From the cell containing the given text, extract its center point as [x, y] coordinate. 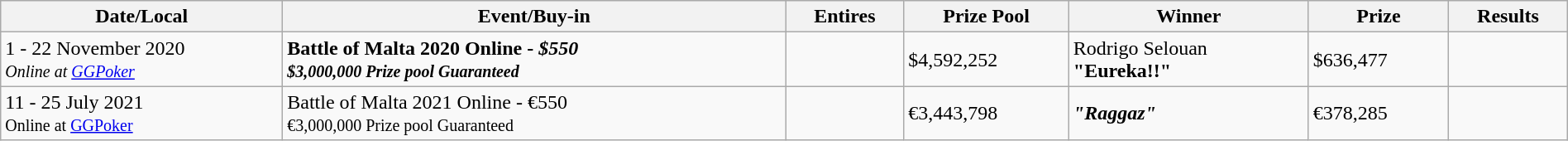
$4,592,252 [986, 60]
Date/Local [142, 17]
1 - 22 November 2020Online at GGPoker [142, 60]
Prize Pool [986, 17]
Entires [845, 17]
Event/Buy-in [534, 17]
Battle of Malta 2021 Online - €550€3,000,000 Prize pool Guaranteed [534, 113]
"Raggaz" [1188, 113]
€378,285 [1378, 113]
€3,443,798 [986, 113]
11 - 25 July 2021Online at GGPoker [142, 113]
Results [1508, 17]
$636,477 [1378, 60]
Prize [1378, 17]
Battle of Malta 2020 Online - $550$3,000,000 Prize pool Guaranteed [534, 60]
Winner [1188, 17]
Rodrigo Selouan"Eureka!!" [1188, 60]
